Search for the cell housing the specified text and yield its (X, Y) center coordinate. 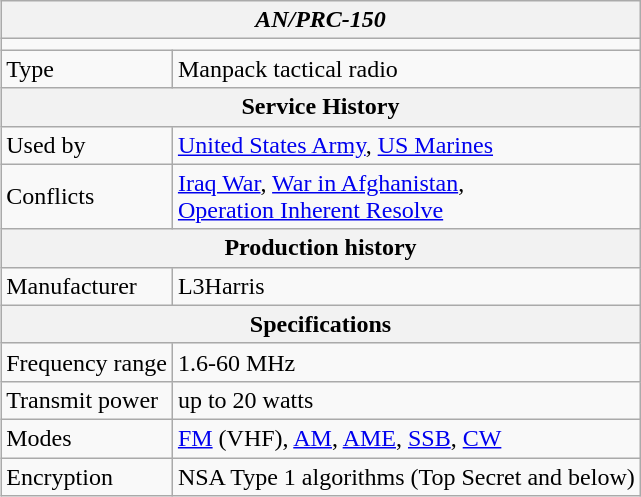
FM (VHF), AM, AME, SSB, CW (406, 438)
AN/PRC-150 (321, 20)
United States Army, US Marines (406, 145)
NSA Type 1 algorithms (Top Secret and below) (406, 477)
Encryption (87, 477)
Iraq War, War in Afghanistan,Operation Inherent Resolve (406, 196)
Type (87, 69)
up to 20 watts (406, 400)
Conflicts (87, 196)
Production history (321, 248)
Frequency range (87, 362)
Transmit power (87, 400)
L3Harris (406, 286)
Service History (321, 107)
Manpack tactical radio (406, 69)
Manufacturer (87, 286)
Used by (87, 145)
Modes (87, 438)
Specifications (321, 324)
1.6-60 MHz (406, 362)
